Scan for the cell matching the given text and deliver its [x, y] coordinate at center. 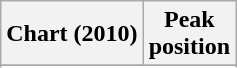
Peakposition [189, 34]
Chart (2010) [72, 34]
